Return the (x, y) coordinate for the center point of the cell that contains the specified text.  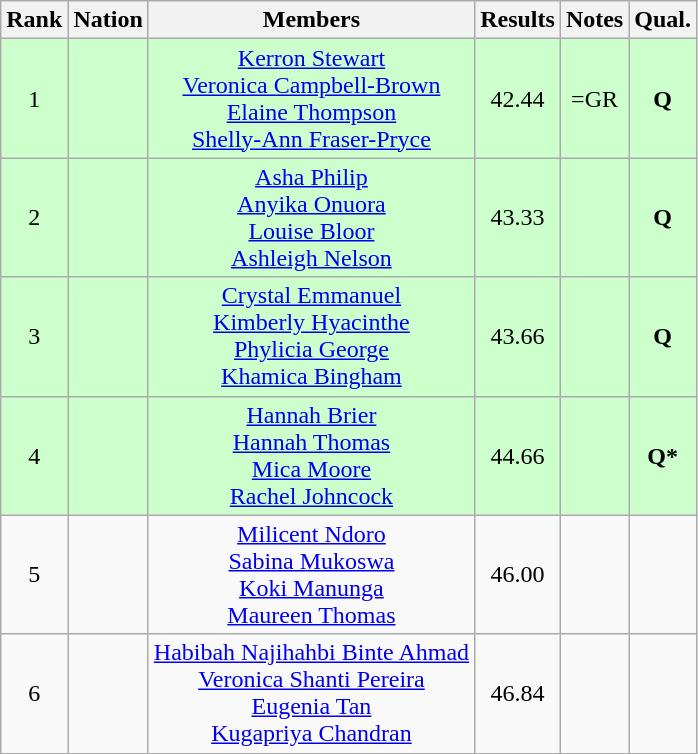
4 (34, 456)
Milicent NdoroSabina MukoswaKoki ManungaMaureen Thomas (311, 574)
Nation (108, 20)
Qual. (663, 20)
46.00 (518, 574)
Notes (594, 20)
44.66 (518, 456)
Results (518, 20)
6 (34, 694)
Members (311, 20)
43.33 (518, 218)
1 (34, 98)
3 (34, 336)
43.66 (518, 336)
Crystal EmmanuelKimberly HyacinthePhylicia GeorgeKhamica Bingham (311, 336)
Habibah Najihahbi Binte AhmadVeronica Shanti PereiraEugenia TanKugapriya Chandran (311, 694)
Q* (663, 456)
42.44 (518, 98)
Rank (34, 20)
Asha PhilipAnyika OnuoraLouise BloorAshleigh Nelson (311, 218)
Kerron StewartVeronica Campbell-BrownElaine ThompsonShelly-Ann Fraser-Pryce (311, 98)
46.84 (518, 694)
=GR (594, 98)
2 (34, 218)
5 (34, 574)
Hannah BrierHannah ThomasMica MooreRachel Johncock (311, 456)
